Detect which cell encompasses the target text, then output its [x, y] center coordinate. 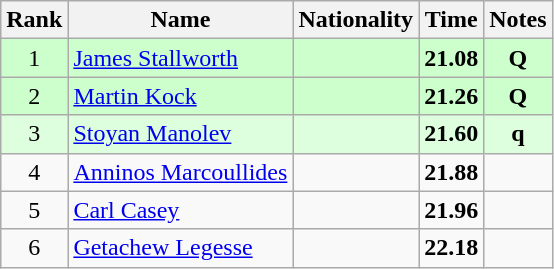
21.96 [452, 210]
Stoyan Manolev [180, 134]
Carl Casey [180, 210]
Martin Kock [180, 96]
4 [34, 172]
Time [452, 20]
Notes [518, 20]
21.88 [452, 172]
q [518, 134]
Nationality [356, 20]
Name [180, 20]
22.18 [452, 248]
3 [34, 134]
2 [34, 96]
21.60 [452, 134]
21.26 [452, 96]
21.08 [452, 58]
6 [34, 248]
Rank [34, 20]
James Stallworth [180, 58]
Anninos Marcoullides [180, 172]
Getachew Legesse [180, 248]
1 [34, 58]
5 [34, 210]
